Determine the [x, y] coordinate at the center of the cell enclosing the given text.  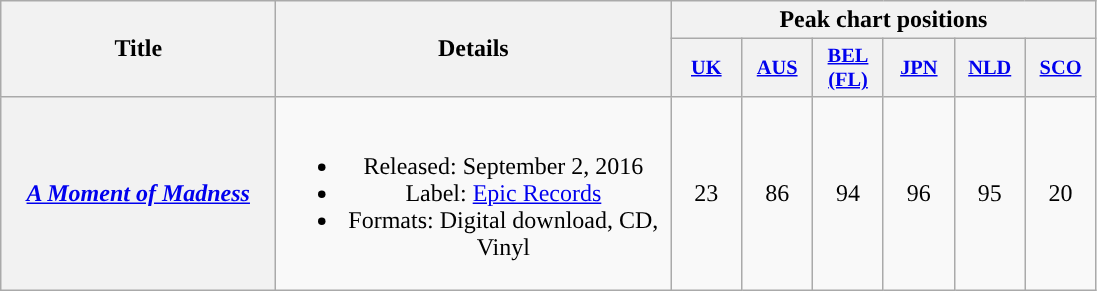
BEL(FL) [848, 68]
86 [778, 193]
SCO [1060, 68]
95 [990, 193]
JPN [918, 68]
23 [706, 193]
Details [474, 49]
UK [706, 68]
20 [1060, 193]
A Moment of Madness [138, 193]
NLD [990, 68]
94 [848, 193]
96 [918, 193]
Title [138, 49]
AUS [778, 68]
Released: September 2, 2016Label: Epic RecordsFormats: Digital download, CD, Vinyl [474, 193]
Peak chart positions [884, 20]
